From the cell containing the given text, extract its center point as (x, y) coordinate. 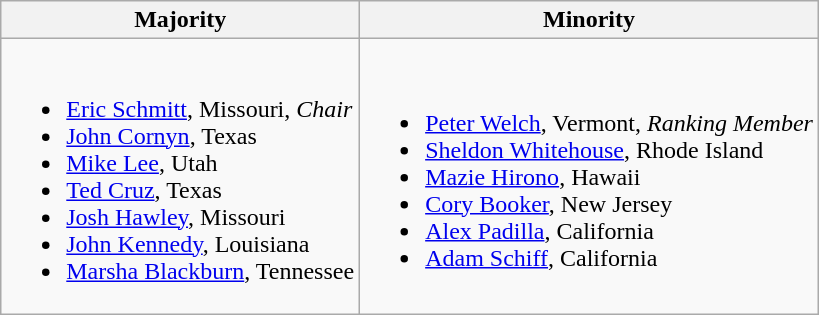
Eric Schmitt, Missouri, ChairJohn Cornyn, TexasMike Lee, UtahTed Cruz, TexasJosh Hawley, MissouriJohn Kennedy, LouisianaMarsha Blackburn, Tennessee (180, 176)
Minority (590, 20)
Majority (180, 20)
